Extract the (X, Y) coordinate from the center of the cell holding the provided text.  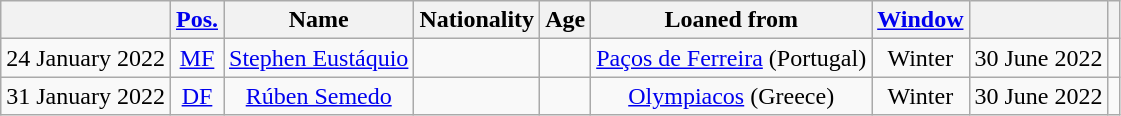
31 January 2022 (86, 96)
Stephen Eustáquio (319, 58)
Window (920, 20)
Name (319, 20)
Loaned from (732, 20)
DF (196, 96)
Nationality (477, 20)
Rúben Semedo (319, 96)
MF (196, 58)
24 January 2022 (86, 58)
Paços de Ferreira (Portugal) (732, 58)
Age (566, 20)
Pos. (196, 20)
Olympiacos (Greece) (732, 96)
